Find where the given text appears and provide that cell's center as (x, y) coordinate. 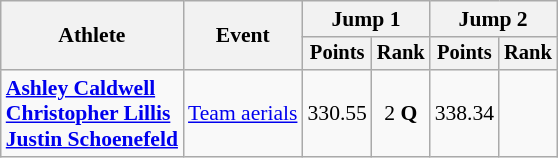
Jump 2 (494, 19)
Event (242, 36)
Athlete (92, 36)
Ashley CaldwellChristopher LillisJustin Schoenefeld (92, 114)
Jump 1 (366, 19)
330.55 (336, 114)
Team aerials (242, 114)
2 Q (401, 114)
338.34 (464, 114)
